Locate the cell with the specified text and output its [X, Y] center coordinate. 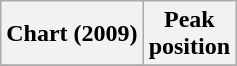
Peakposition [189, 34]
Chart (2009) [72, 34]
